Pinpoint the cell where the given text exists, returning its [X, Y] midpoint coordinate. 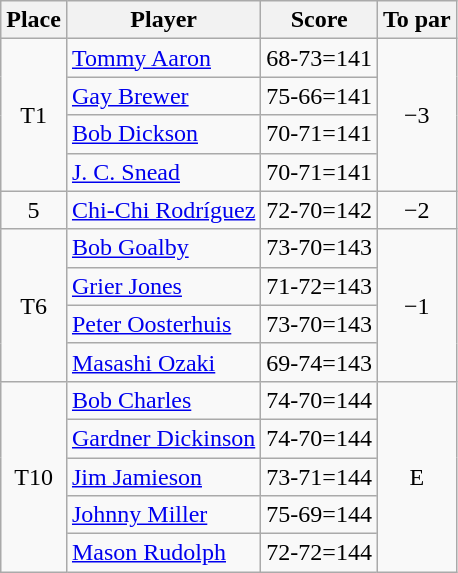
71-72=143 [320, 286]
T1 [34, 115]
To par [416, 20]
Grier Jones [163, 286]
−2 [416, 210]
E [416, 476]
Mason Rudolph [163, 553]
−3 [416, 115]
−1 [416, 305]
Jim Jamieson [163, 477]
Gay Brewer [163, 96]
T10 [34, 476]
Place [34, 20]
Bob Dickson [163, 134]
5 [34, 210]
Johnny Miller [163, 515]
69-74=143 [320, 362]
Bob Goalby [163, 248]
J. C. Snead [163, 172]
Masashi Ozaki [163, 362]
Score [320, 20]
75-66=141 [320, 96]
Gardner Dickinson [163, 438]
72-70=142 [320, 210]
72-72=144 [320, 553]
Player [163, 20]
Chi-Chi Rodríguez [163, 210]
68-73=141 [320, 58]
Peter Oosterhuis [163, 324]
Bob Charles [163, 400]
T6 [34, 305]
73-71=144 [320, 477]
Tommy Aaron [163, 58]
75-69=144 [320, 515]
